Scan for the cell matching the given text and deliver its [x, y] coordinate at center. 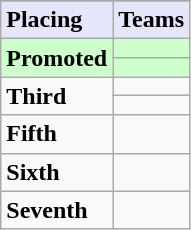
Fifth [57, 134]
Seventh [57, 210]
Teams [152, 20]
Sixth [57, 172]
Placing [57, 20]
Third [57, 96]
Promoted [57, 58]
